Extract the (x, y) coordinate from the center of the cell holding the provided text.  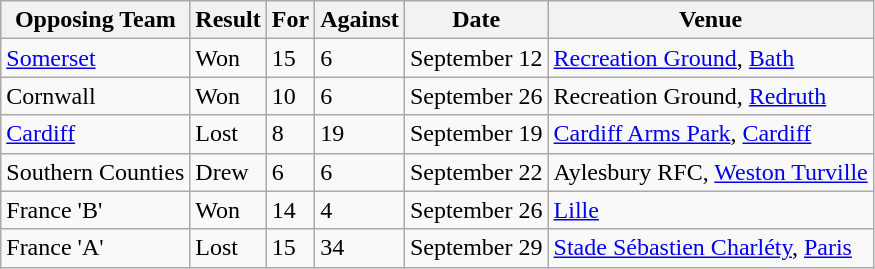
France 'A' (96, 248)
10 (290, 96)
Date (476, 20)
Result (228, 20)
Somerset (96, 58)
France 'B' (96, 210)
14 (290, 210)
Aylesbury RFC, Weston Turville (710, 172)
4 (360, 210)
34 (360, 248)
Southern Counties (96, 172)
September 12 (476, 58)
Stade Sébastien Charléty, Paris (710, 248)
September 22 (476, 172)
Recreation Ground, Redruth (710, 96)
Drew (228, 172)
Lille (710, 210)
September 29 (476, 248)
Venue (710, 20)
September 19 (476, 134)
Cardiff Arms Park, Cardiff (710, 134)
8 (290, 134)
Against (360, 20)
19 (360, 134)
Opposing Team (96, 20)
For (290, 20)
Cardiff (96, 134)
Recreation Ground, Bath (710, 58)
Cornwall (96, 96)
